Capture the cell that displays the provided text and extract its [x, y] central coordinate. 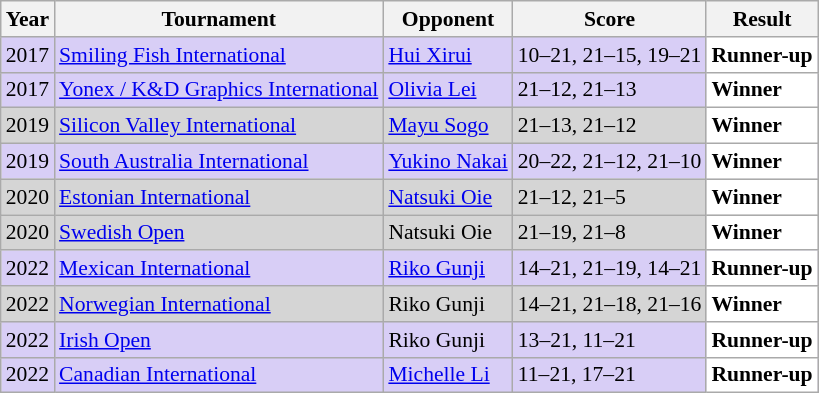
21–19, 21–8 [610, 233]
Yukino Nakai [448, 162]
21–12, 21–5 [610, 197]
Smiling Fish International [218, 55]
Olivia Lei [448, 90]
21–13, 21–12 [610, 126]
Irish Open [218, 340]
Michelle Li [448, 375]
Opponent [448, 19]
20–22, 21–12, 21–10 [610, 162]
11–21, 17–21 [610, 375]
21–12, 21–13 [610, 90]
Tournament [218, 19]
Swedish Open [218, 233]
Result [762, 19]
Year [28, 19]
South Australia International [218, 162]
13–21, 11–21 [610, 340]
Silicon Valley International [218, 126]
14–21, 21–18, 21–16 [610, 304]
Score [610, 19]
Canadian International [218, 375]
Mexican International [218, 269]
Estonian International [218, 197]
Hui Xirui [448, 55]
14–21, 21–19, 14–21 [610, 269]
Yonex / K&D Graphics International [218, 90]
10–21, 21–15, 19–21 [610, 55]
Norwegian International [218, 304]
Mayu Sogo [448, 126]
